Provide the (x, y) coordinate of the cell's center where the given text is located.  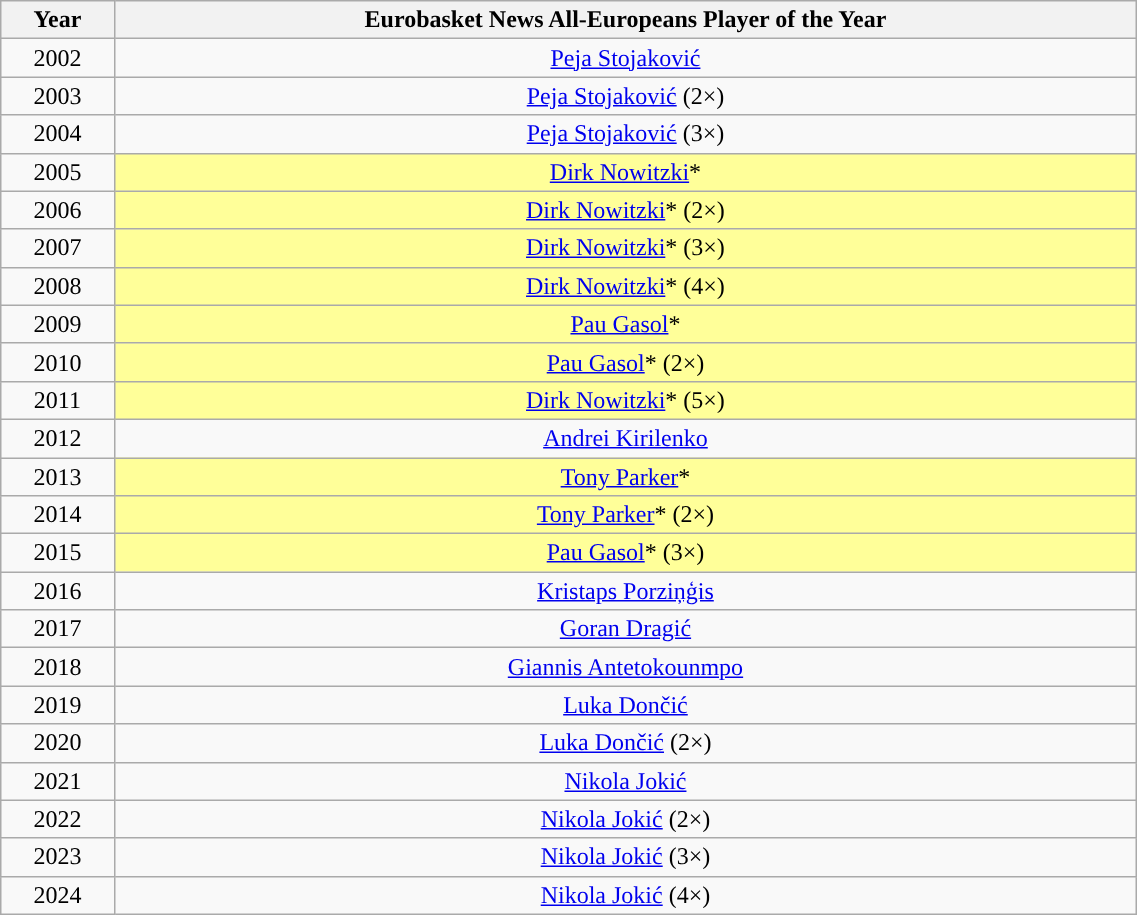
2005 (58, 172)
Nikola Jokić (2×) (626, 819)
Nikola Jokić (626, 781)
2018 (58, 667)
Tony Parker* (626, 477)
2014 (58, 515)
Dirk Nowitzki* (5×) (626, 400)
2007 (58, 248)
2006 (58, 210)
Kristaps Porziņģis (626, 591)
Pau Gasol* (2×) (626, 362)
Dirk Nowitzki* (3×) (626, 248)
2020 (58, 743)
2023 (58, 857)
Dirk Nowitzki* (2×) (626, 210)
2016 (58, 591)
Luka Dončić (626, 705)
2024 (58, 895)
2012 (58, 438)
2011 (58, 400)
2010 (58, 362)
Dirk Nowitzki* (626, 172)
Dirk Nowitzki* (4×) (626, 286)
Nikola Jokić (3×) (626, 857)
Peja Stojaković (2×) (626, 96)
Year (58, 20)
Giannis Antetokounmpo (626, 667)
Pau Gasol* (3×) (626, 553)
Tony Parker* (2×) (626, 515)
Peja Stojaković (626, 58)
2017 (58, 629)
2009 (58, 324)
2004 (58, 134)
Luka Dončić (2×) (626, 743)
2013 (58, 477)
Eurobasket News All-Europeans Player of the Year (626, 20)
2003 (58, 96)
Nikola Jokić (4×) (626, 895)
2021 (58, 781)
Peja Stojaković (3×) (626, 134)
2002 (58, 58)
Goran Dragić (626, 629)
Andrei Kirilenko (626, 438)
Pau Gasol* (626, 324)
2008 (58, 286)
2015 (58, 553)
2022 (58, 819)
2019 (58, 705)
